Find where the given text appears and provide that cell's center as [x, y] coordinate. 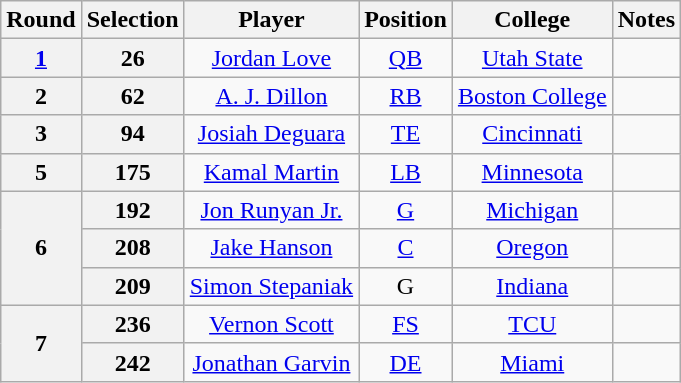
94 [132, 134]
TCU [532, 324]
Utah State [532, 58]
Boston College [532, 96]
Michigan [532, 210]
209 [132, 286]
A. J. Dillon [271, 96]
175 [132, 172]
QB [406, 58]
C [406, 248]
Player [271, 20]
RB [406, 96]
DE [406, 362]
7 [41, 343]
Miami [532, 362]
TE [406, 134]
1 [41, 58]
5 [41, 172]
Kamal Martin [271, 172]
208 [132, 248]
26 [132, 58]
Selection [132, 20]
Cincinnati [532, 134]
Jonathan Garvin [271, 362]
Jon Runyan Jr. [271, 210]
Indiana [532, 286]
Notes [646, 20]
LB [406, 172]
Minnesota [532, 172]
College [532, 20]
Oregon [532, 248]
Simon Stepaniak [271, 286]
3 [41, 134]
Josiah Deguara [271, 134]
192 [132, 210]
Position [406, 20]
Jake Hanson [271, 248]
6 [41, 248]
62 [132, 96]
236 [132, 324]
Round [41, 20]
242 [132, 362]
FS [406, 324]
Jordan Love [271, 58]
2 [41, 96]
Vernon Scott [271, 324]
